Capture the cell that displays the provided text and extract its (X, Y) central coordinate. 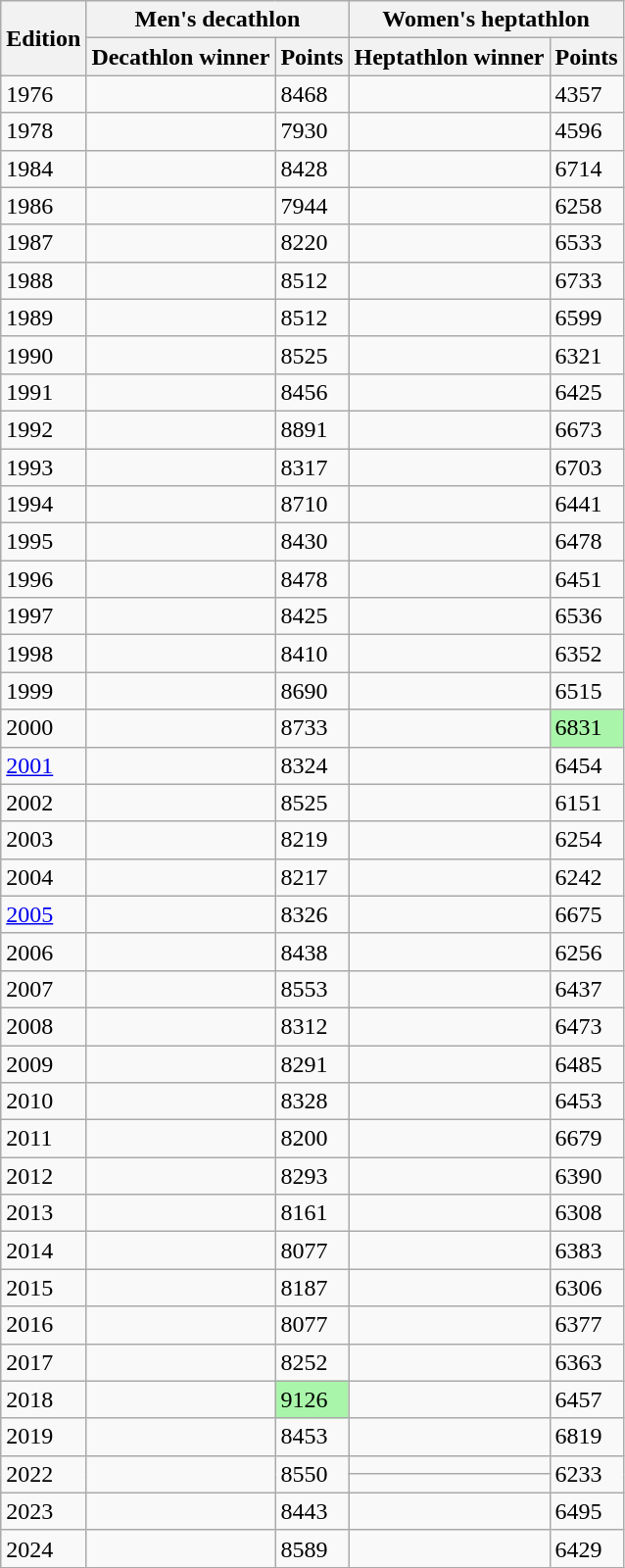
2019 (43, 1437)
8733 (312, 728)
1995 (43, 542)
8317 (312, 467)
1976 (43, 94)
2018 (43, 1399)
6151 (586, 803)
8161 (312, 1213)
Women's heptathlon (486, 20)
2016 (43, 1325)
2003 (43, 840)
6306 (586, 1288)
1989 (43, 318)
8589 (312, 1548)
1993 (43, 467)
2008 (43, 1026)
8328 (312, 1102)
2012 (43, 1176)
8430 (312, 542)
1997 (43, 616)
6819 (586, 1437)
2011 (43, 1139)
1996 (43, 579)
8891 (312, 429)
6536 (586, 616)
6256 (586, 952)
2017 (43, 1362)
6233 (586, 1474)
1998 (43, 654)
8324 (312, 765)
2010 (43, 1102)
6703 (586, 467)
6454 (586, 765)
6425 (586, 392)
6453 (586, 1102)
2022 (43, 1474)
6714 (586, 169)
8468 (312, 94)
8453 (312, 1437)
1994 (43, 505)
6308 (586, 1213)
8200 (312, 1139)
6515 (586, 691)
8312 (312, 1026)
1999 (43, 691)
8553 (312, 989)
6429 (586, 1548)
Men's decathlon (217, 20)
8326 (312, 914)
6673 (586, 429)
6533 (586, 243)
8428 (312, 169)
1986 (43, 206)
6495 (586, 1511)
6451 (586, 579)
2006 (43, 952)
2014 (43, 1250)
6679 (586, 1139)
4357 (586, 94)
8478 (312, 579)
6478 (586, 542)
7944 (312, 206)
6254 (586, 840)
6457 (586, 1399)
2001 (43, 765)
6383 (586, 1250)
Heptathlon winner (449, 57)
6242 (586, 877)
6258 (586, 206)
8291 (312, 1063)
8425 (312, 616)
2000 (43, 728)
1984 (43, 169)
8690 (312, 691)
1990 (43, 355)
8219 (312, 840)
8293 (312, 1176)
6831 (586, 728)
6321 (586, 355)
6733 (586, 280)
6599 (586, 318)
1987 (43, 243)
2009 (43, 1063)
Decathlon winner (180, 57)
8220 (312, 243)
4596 (586, 131)
6437 (586, 989)
2002 (43, 803)
2023 (43, 1511)
2024 (43, 1548)
2004 (43, 877)
8187 (312, 1288)
6675 (586, 914)
6377 (586, 1325)
8217 (312, 877)
1991 (43, 392)
8252 (312, 1362)
9126 (312, 1399)
6363 (586, 1362)
6485 (586, 1063)
6473 (586, 1026)
6390 (586, 1176)
6352 (586, 654)
7930 (312, 131)
2005 (43, 914)
1978 (43, 131)
2013 (43, 1213)
Edition (43, 38)
8410 (312, 654)
6441 (586, 505)
2015 (43, 1288)
8456 (312, 392)
8710 (312, 505)
2007 (43, 989)
1988 (43, 280)
8438 (312, 952)
8443 (312, 1511)
8550 (312, 1474)
1992 (43, 429)
